Search for the cell housing the specified text and yield its [X, Y] center coordinate. 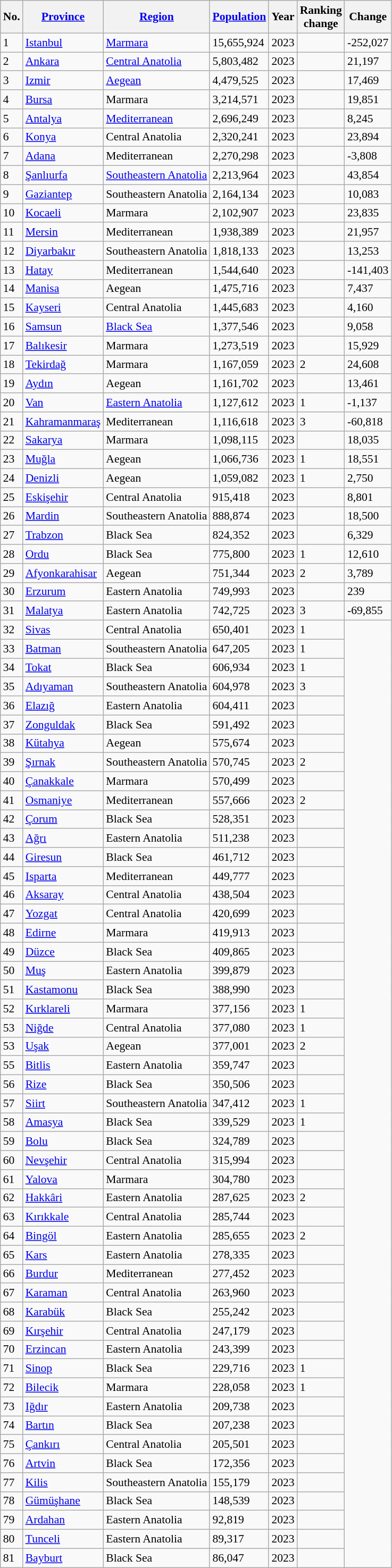
49 [12, 952]
Mardin [63, 516]
Hakkâri [63, 1198]
13 [12, 270]
Edirne [63, 933]
Mersin [63, 232]
Karabük [63, 1312]
Sakarya [63, 440]
247,179 [239, 1331]
243,399 [239, 1349]
34 [12, 668]
Adana [63, 156]
66 [12, 1274]
Uşak [63, 1046]
23,894 [368, 137]
Aksaray [63, 895]
255,242 [239, 1312]
207,238 [239, 1426]
209,738 [239, 1406]
Tunceli [63, 1539]
528,351 [239, 819]
1,066,736 [239, 459]
1,475,716 [239, 289]
Muş [63, 971]
-60,818 [368, 422]
148,539 [239, 1501]
742,725 [239, 611]
399,879 [239, 971]
9 [12, 194]
6,329 [368, 535]
72 [12, 1388]
Van [63, 403]
50 [12, 971]
20 [12, 403]
1,818,133 [239, 251]
Eskişehir [63, 497]
77 [12, 1482]
604,978 [239, 687]
Bitlis [63, 1066]
5,803,482 [239, 62]
28 [12, 554]
-141,403 [368, 270]
Burdur [63, 1274]
15 [12, 308]
Niğde [63, 1028]
278,335 [239, 1255]
Kırklareli [63, 1009]
23 [12, 459]
Manisa [63, 289]
Samsun [63, 327]
6 [12, 137]
377,080 [239, 1028]
12 [12, 251]
263,960 [239, 1293]
78 [12, 1501]
Konya [63, 137]
2,270,298 [239, 156]
Rize [63, 1085]
1,544,640 [239, 270]
60 [12, 1160]
Bilecik [63, 1388]
26 [12, 516]
Kocaeli [63, 213]
Ardahan [63, 1520]
277,452 [239, 1274]
80 [12, 1539]
5 [12, 119]
Trabzon [63, 535]
15,929 [368, 346]
11 [12, 232]
-252,027 [368, 43]
Giresun [63, 857]
Ankara [63, 62]
Amasya [63, 1122]
409,865 [239, 952]
557,666 [239, 800]
Afyonkarahisar [63, 573]
Denizli [63, 479]
62 [12, 1198]
1,059,082 [239, 479]
29 [12, 573]
Artvin [63, 1463]
1,273,519 [239, 346]
Tekirdağ [63, 365]
43 [12, 838]
Balıkesir [63, 346]
461,712 [239, 857]
915,418 [239, 497]
63 [12, 1217]
304,780 [239, 1179]
449,777 [239, 876]
13,253 [368, 251]
Erzincan [63, 1349]
13,461 [368, 384]
16 [12, 327]
56 [12, 1085]
155,179 [239, 1482]
239 [368, 592]
25 [12, 497]
Yalova [63, 1179]
Province [63, 17]
1,377,546 [239, 327]
1,938,389 [239, 232]
59 [12, 1142]
324,789 [239, 1142]
Karaman [63, 1293]
285,655 [239, 1236]
172,356 [239, 1463]
591,492 [239, 725]
419,913 [239, 933]
Sivas [63, 630]
1,167,059 [239, 365]
749,993 [239, 592]
1,161,702 [239, 384]
Şanlıurfa [63, 175]
Zonguldak [63, 725]
Adıyaman [63, 687]
339,529 [239, 1122]
18 [12, 365]
4,479,525 [239, 81]
Bursa [63, 99]
43,854 [368, 175]
65 [12, 1255]
3,789 [368, 573]
18,551 [368, 459]
Çankırı [63, 1445]
18,035 [368, 440]
33 [12, 649]
51 [12, 990]
10 [12, 213]
67 [12, 1293]
Isparta [63, 876]
Sinop [63, 1369]
73 [12, 1406]
Antalya [63, 119]
8,245 [368, 119]
14 [12, 289]
359,747 [239, 1066]
No. [12, 17]
1,445,683 [239, 308]
47 [12, 914]
27 [12, 535]
68 [12, 1312]
-69,855 [368, 611]
Bingöl [63, 1236]
Iğdır [63, 1406]
650,401 [239, 630]
570,499 [239, 782]
229,716 [239, 1369]
75 [12, 1445]
Bolu [63, 1142]
38 [12, 743]
205,501 [239, 1445]
228,058 [239, 1388]
Region [156, 17]
Tokat [63, 668]
Kütahya [63, 743]
23,835 [368, 213]
2,750 [368, 479]
9,058 [368, 327]
Siirt [63, 1103]
4 [12, 99]
Hatay [63, 270]
350,506 [239, 1085]
Year [283, 17]
1,098,115 [239, 440]
Çanakkale [63, 782]
Kastamonu [63, 990]
42 [12, 819]
15,655,924 [239, 43]
31 [12, 611]
92,819 [239, 1520]
Malatya [63, 611]
48 [12, 933]
3,214,571 [239, 99]
Kayseri [63, 308]
Izmir [63, 81]
52 [12, 1009]
Şırnak [63, 762]
Change [368, 17]
Kars [63, 1255]
Bartın [63, 1426]
24,608 [368, 365]
55 [12, 1066]
30 [12, 592]
-1,137 [368, 403]
570,745 [239, 762]
824,352 [239, 535]
41 [12, 800]
76 [12, 1463]
81 [12, 1558]
46 [12, 895]
388,990 [239, 990]
604,411 [239, 706]
58 [12, 1122]
347,412 [239, 1103]
37 [12, 725]
Ordu [63, 554]
647,205 [239, 649]
Ağrı [63, 838]
71 [12, 1369]
22 [12, 440]
751,344 [239, 573]
Kahramanmaraş [63, 422]
36 [12, 706]
7 [12, 156]
Gümüşhane [63, 1501]
86,047 [239, 1558]
17,469 [368, 81]
775,800 [239, 554]
2,102,907 [239, 213]
Elazığ [63, 706]
32 [12, 630]
61 [12, 1179]
1,127,612 [239, 403]
21,957 [368, 232]
888,874 [239, 516]
18,500 [368, 516]
377,156 [239, 1009]
79 [12, 1520]
39 [12, 762]
Population [239, 17]
Kırıkkale [63, 1217]
606,934 [239, 668]
45 [12, 876]
7,437 [368, 289]
19 [12, 384]
8,801 [368, 497]
Kilis [63, 1482]
2,164,134 [239, 194]
511,238 [239, 838]
74 [12, 1426]
44 [12, 857]
Rankingchange [321, 17]
10,083 [368, 194]
Muğla [63, 459]
315,994 [239, 1160]
21,197 [368, 62]
1,116,618 [239, 422]
285,744 [239, 1217]
8 [12, 175]
Istanbul [63, 43]
Düzce [63, 952]
438,504 [239, 895]
Aydın [63, 384]
2,320,241 [239, 137]
Çorum [63, 819]
4,160 [368, 308]
64 [12, 1236]
40 [12, 782]
Nevşehir [63, 1160]
17 [12, 346]
21 [12, 422]
35 [12, 687]
2,213,964 [239, 175]
Diyarbakır [63, 251]
Bayburt [63, 1558]
420,699 [239, 914]
2,696,249 [239, 119]
69 [12, 1331]
Erzurum [63, 592]
24 [12, 479]
57 [12, 1103]
Kırşehir [63, 1331]
12,610 [368, 554]
287,625 [239, 1198]
377,001 [239, 1046]
19,851 [368, 99]
Gaziantep [63, 194]
Batman [63, 649]
-3,808 [368, 156]
575,674 [239, 743]
89,317 [239, 1539]
70 [12, 1349]
Yozgat [63, 914]
Osmaniye [63, 800]
